Output the (X, Y) coordinate of the center of the cell containing the given text.  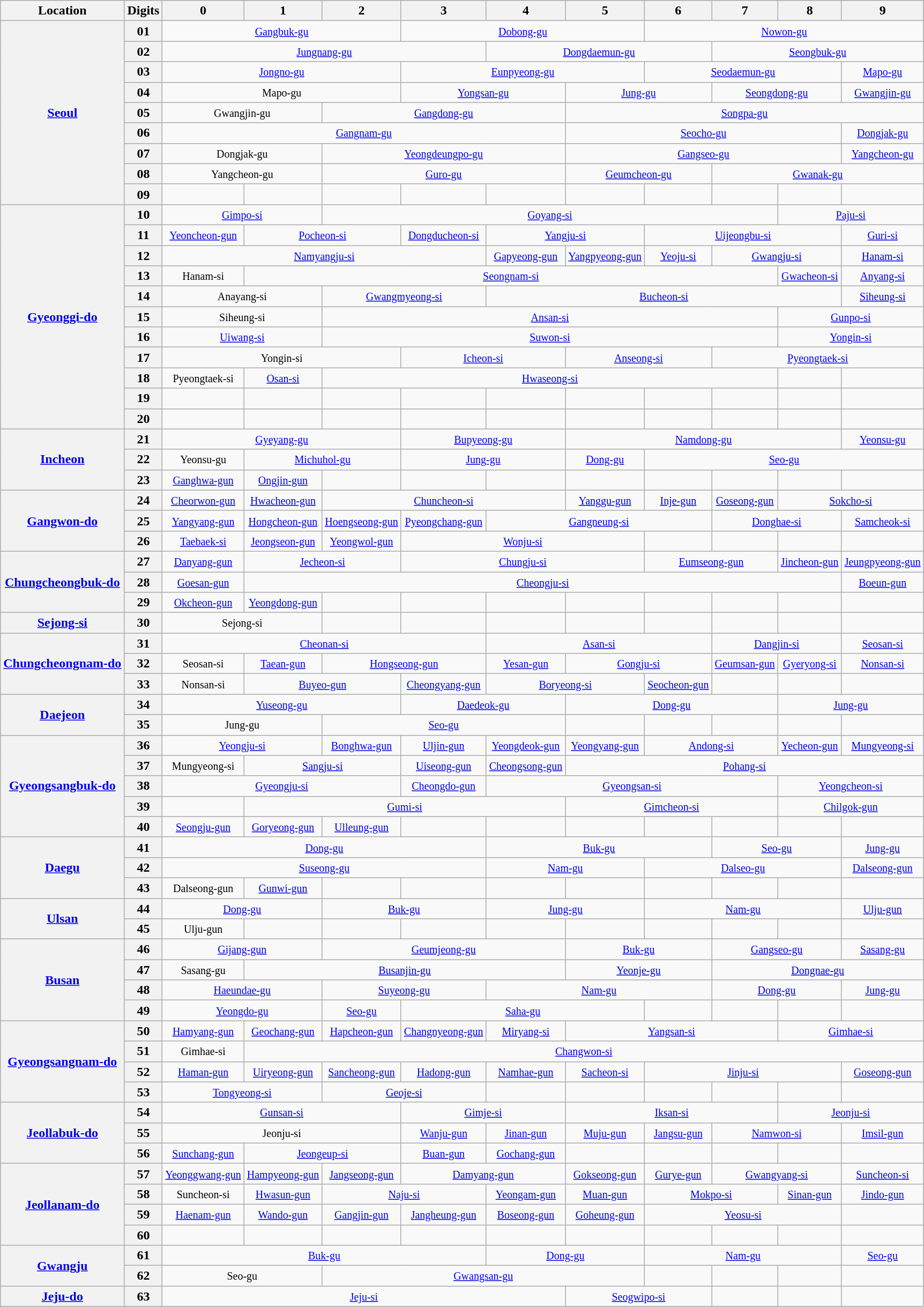
Taebaek-si (203, 541)
Hwacheon-gun (283, 500)
Donghae-si (777, 521)
Anseong-si (639, 358)
Guro-gu (444, 174)
Chilgok-gun (851, 806)
23 (144, 480)
Seocho-gu (703, 133)
58 (144, 1194)
Suseong-gu (324, 867)
Gyeonggi-do (62, 316)
Gumi-si (405, 806)
12 (144, 256)
Anyang-si (882, 276)
18 (144, 378)
Yeongdeok-gun (526, 745)
61 (144, 1256)
Changnyeong-gun (444, 1031)
Paju-si (851, 214)
Gangbuk-gu (282, 31)
Muan-gun (605, 1194)
Uijeongbu-si (743, 235)
40 (144, 827)
Goesan-gun (203, 582)
Geumsan-gun (745, 664)
Jindo-gun (882, 1194)
Icheon-si (483, 358)
51 (144, 1051)
39 (144, 806)
Seocheon-gun (679, 684)
Inje-gun (679, 500)
Suwon-si (550, 337)
21 (144, 439)
03 (144, 72)
50 (144, 1031)
Yangpyeong-gun (605, 256)
63 (144, 1296)
Jungnang-gu (324, 51)
Gijang-gun (242, 949)
Namyangju-si (324, 256)
31 (144, 643)
Dongducheon-si (444, 235)
Buan-gun (444, 1153)
26 (144, 541)
59 (144, 1214)
Gwanak-gu (818, 174)
57 (144, 1174)
Mokpo-si (712, 1194)
35 (144, 725)
Cheongju-si (542, 582)
Uiseong-gun (444, 766)
Hongcheon-gun (283, 521)
Gwangmyeong-si (404, 296)
47 (144, 970)
Yangsan-si (672, 1031)
44 (144, 909)
Seongdong-gu (777, 92)
Saha-gu (523, 1011)
06 (144, 133)
8 (809, 11)
Geochang-gun (283, 1031)
20 (144, 419)
Chuncheon-si (444, 500)
Cheongdo-gun (444, 786)
Gimpo-si (242, 214)
Bonghwa-gun (362, 745)
Yeongwol-gun (362, 541)
01 (144, 31)
Jincheon-gun (809, 561)
Cheongsong-gun (526, 766)
Sangju-si (323, 766)
Suyeong-gu (404, 990)
Daegu (62, 867)
Geumcheon-gu (639, 174)
41 (144, 847)
Gangdong-gu (444, 113)
Eunpyeong-gu (523, 72)
Busanjin-gu (405, 970)
Yeongdo-gu (242, 1011)
Ulleung-gun (362, 827)
Jeollanam-do (62, 1204)
Hongseong-gun (404, 664)
13 (144, 276)
Haman-gun (203, 1072)
Miryang-si (526, 1031)
19 (144, 398)
04 (144, 92)
Gwacheon-si (809, 276)
Goyang-si (550, 214)
Gimcheon-si (672, 806)
Gyeryong-si (809, 664)
Nowon-gu (785, 31)
Yecheon-gun (809, 745)
Gimje-si (483, 1112)
Guri-si (882, 235)
Gongju-si (639, 664)
Yeongcheon-si (851, 786)
Ganghwa-gun (203, 480)
Yanggu-gun (605, 500)
Tongyeong-si (242, 1092)
Incheon (62, 459)
Uljin-gun (444, 745)
Pyeongchang-gun (444, 521)
9 (882, 11)
Sokcho-si (851, 500)
Hapcheon-gun (362, 1031)
Wanju-gun (444, 1133)
Gunwi-gun (283, 888)
Gyeongsan-si (632, 786)
Buyeo-gun (323, 684)
Chungju-si (523, 561)
Seodaemun-gu (743, 72)
Hadong-gun (444, 1072)
7 (745, 11)
Gurye-gun (679, 1174)
Yongsan-gu (483, 92)
Gangwon-do (62, 521)
Andong-si (712, 745)
Gangjin-gun (362, 1214)
08 (144, 174)
Dalseo-gu (743, 867)
Jinan-gun (526, 1133)
Danyang-gun (203, 561)
Iksan-si (672, 1112)
48 (144, 990)
Gangneung-si (599, 521)
Hwasun-gun (283, 1194)
Sunchang-gun (203, 1153)
Daejeon (62, 715)
Seogwipo-si (639, 1296)
Goheung-gun (605, 1214)
Gyeyang-gu (282, 439)
09 (144, 194)
Jongno-gu (282, 72)
Jeongeup-si (323, 1153)
Gwangsan-gu (483, 1276)
Yeongju-si (242, 745)
Changwon-si (584, 1051)
Seongnam-si (511, 276)
56 (144, 1153)
Yuseong-gu (282, 704)
55 (144, 1133)
Yeongdong-gun (283, 603)
Jeollabuk-do (62, 1133)
Yesan-gun (526, 664)
Boryeong-si (565, 684)
Gokseong-gun (605, 1174)
Songpa-gu (745, 113)
3 (444, 11)
Busan (62, 980)
27 (144, 561)
Hamyang-gun (203, 1031)
Yeongdeungpo-gu (444, 153)
Okcheon-gun (203, 603)
34 (144, 704)
29 (144, 603)
Boseong-gun (526, 1214)
Asan-si (599, 643)
Seongbuk-gu (818, 51)
1 (283, 11)
Wonju-si (523, 541)
37 (144, 766)
17 (144, 358)
Seongju-gun (203, 827)
Ongjin-gun (283, 480)
Dongnae-gu (818, 970)
Haeundae-gu (242, 990)
Namhae-gun (526, 1072)
22 (144, 459)
38 (144, 786)
Geoje-si (404, 1092)
Jangsu-gun (679, 1133)
62 (144, 1276)
Jeju-si (364, 1296)
Cheorwon-gun (203, 500)
Cheongyang-gun (444, 684)
2 (362, 11)
Ulsan (62, 919)
07 (144, 153)
Jeungpyeong-gun (882, 561)
36 (144, 745)
Jecheon-si (323, 561)
Gwangyang-si (777, 1174)
Namwon-si (777, 1133)
33 (144, 684)
25 (144, 521)
15 (144, 317)
Gyeongsangnam-do (62, 1061)
Samcheok-si (882, 521)
24 (144, 500)
60 (144, 1235)
5 (605, 11)
Gyeongju-si (282, 786)
Imsil-gun (882, 1133)
Location (62, 11)
Osan-si (283, 378)
Pocheon-si (323, 235)
Gwangju-si (777, 256)
53 (144, 1092)
Gyeongsangbuk-do (62, 786)
Sinan-gun (809, 1194)
Chungcheongbuk-do (62, 582)
Sacheon-si (605, 1072)
Cheonan-si (324, 643)
Yeongam-gun (526, 1194)
Goryeong-gun (283, 827)
Jangheung-gun (444, 1214)
Dobong-gu (523, 31)
Gunpo-si (851, 317)
Jinju-si (743, 1072)
Yeoncheon-gun (203, 235)
Eumseong-gun (712, 561)
Ansan-si (550, 317)
Taean-gun (283, 664)
Yeonje-gu (639, 970)
46 (144, 949)
32 (144, 664)
16 (144, 337)
49 (144, 1011)
Namdong-gu (703, 439)
54 (144, 1112)
Yangju-si (565, 235)
Geumjeong-gu (444, 949)
11 (144, 235)
Yangyang-gun (203, 521)
Dangjin-si (777, 643)
14 (144, 296)
Sancheong-gun (362, 1072)
Anayang-si (242, 296)
Gunsan-si (282, 1112)
Yeosu-si (743, 1214)
Pohang-si (745, 766)
Boeun-gun (882, 582)
05 (144, 113)
Gapyeong-gun (526, 256)
Chungcheongnam-do (62, 664)
Gochang-gun (526, 1153)
Yeongyang-gun (605, 745)
30 (144, 623)
Daedeok-gu (483, 704)
10 (144, 214)
Seoul (62, 113)
Haenam-gun (203, 1214)
Uiwang-si (242, 337)
0 (203, 11)
4 (526, 11)
Jangseong-gun (362, 1174)
Dongdaemun-gu (599, 51)
45 (144, 929)
Hwaseong-si (550, 378)
Yeonggwang-gun (203, 1174)
Damyang-gun (483, 1174)
Jeongseon-gun (283, 541)
43 (144, 888)
52 (144, 1072)
Bupyeong-gu (483, 439)
Hampyeong-gun (283, 1174)
Muju-gun (605, 1133)
Digits (144, 11)
Wando-gun (283, 1214)
28 (144, 582)
Bucheon-si (664, 296)
Jeju-do (62, 1296)
Yeoju-si (679, 256)
Gangnam-gu (364, 133)
Naju-si (404, 1194)
Uiryeong-gun (283, 1072)
Gwangju (62, 1266)
6 (679, 11)
42 (144, 867)
Michuhol-gu (323, 459)
02 (144, 51)
Hoengseong-gun (362, 521)
